Find where the given text appears and provide that cell's center as (x, y) coordinate. 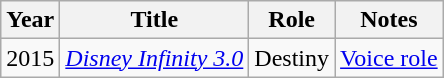
2015 (30, 58)
Voice role (390, 58)
Role (292, 20)
Year (30, 20)
Destiny (292, 58)
Disney Infinity 3.0 (154, 58)
Title (154, 20)
Notes (390, 20)
